Pinpoint the cell where the given text exists, returning its (X, Y) midpoint coordinate. 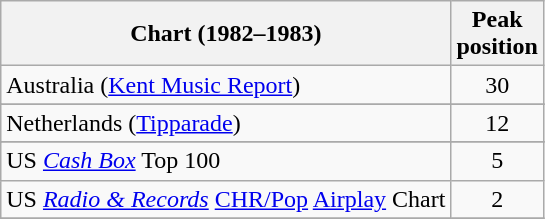
Peakposition (497, 34)
Australia (Kent Music Report) (226, 85)
Chart (1982–1983) (226, 34)
30 (497, 85)
Netherlands (Tipparade) (226, 123)
2 (497, 199)
12 (497, 123)
US Cash Box Top 100 (226, 161)
5 (497, 161)
US Radio & Records CHR/Pop Airplay Chart (226, 199)
